Identify which cell holds the provided text, then report its (X, Y) central coordinate. 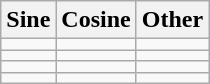
Sine (28, 20)
Cosine (96, 20)
Other (172, 20)
